Provide the [X, Y] coordinate of the cell's center where the given text is located.  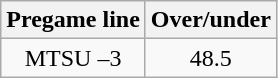
Pregame line [74, 20]
MTSU –3 [74, 58]
48.5 [210, 58]
Over/under [210, 20]
